Locate the cell with the specified text and output its [x, y] center coordinate. 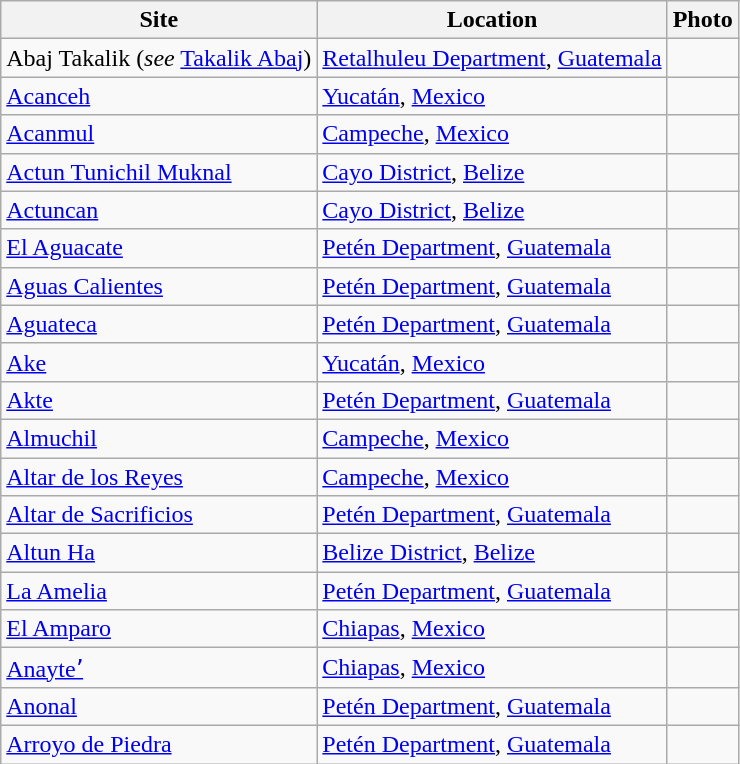
Aguateca [159, 324]
Almuchil [159, 438]
Ake [159, 362]
Akte [159, 400]
Photo [702, 20]
Actuncan [159, 210]
Anayteʼ [159, 668]
Acanceh [159, 96]
Site [159, 20]
Location [492, 20]
Acanmul [159, 134]
Altar de Sacrificios [159, 515]
Arroyo de Piedra [159, 744]
Belize District, Belize [492, 553]
Aguas Calientes [159, 286]
Abaj Takalik (see Takalik Abaj) [159, 58]
Retalhuleu Department, Guatemala [492, 58]
El Aguacate [159, 248]
Actun Tunichil Muknal [159, 172]
La Amelia [159, 591]
Anonal [159, 706]
El Amparo [159, 629]
Altun Ha [159, 553]
Altar de los Reyes [159, 477]
